Determine the [X, Y] coordinate at the center of the cell enclosing the given text.  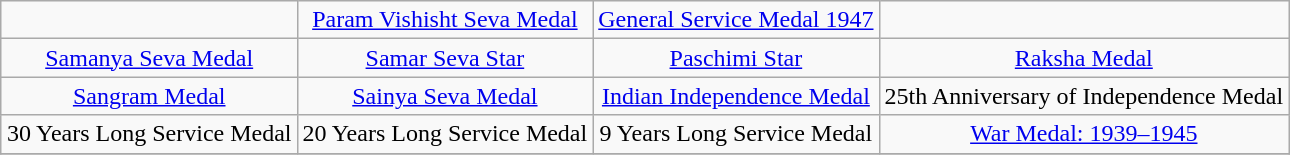
25th Anniversary of Independence Medal [1084, 96]
Sangram Medal [149, 96]
20 Years Long Service Medal [445, 134]
Samar Seva Star [445, 58]
Indian Independence Medal [736, 96]
Sainya Seva Medal [445, 96]
Param Vishisht Seva Medal [445, 20]
Paschimi Star [736, 58]
War Medal: 1939–1945 [1084, 134]
Raksha Medal [1084, 58]
Samanya Seva Medal [149, 58]
General Service Medal 1947 [736, 20]
30 Years Long Service Medal [149, 134]
9 Years Long Service Medal [736, 134]
